Determine the (x, y) coordinate at the center of the cell enclosing the given text.  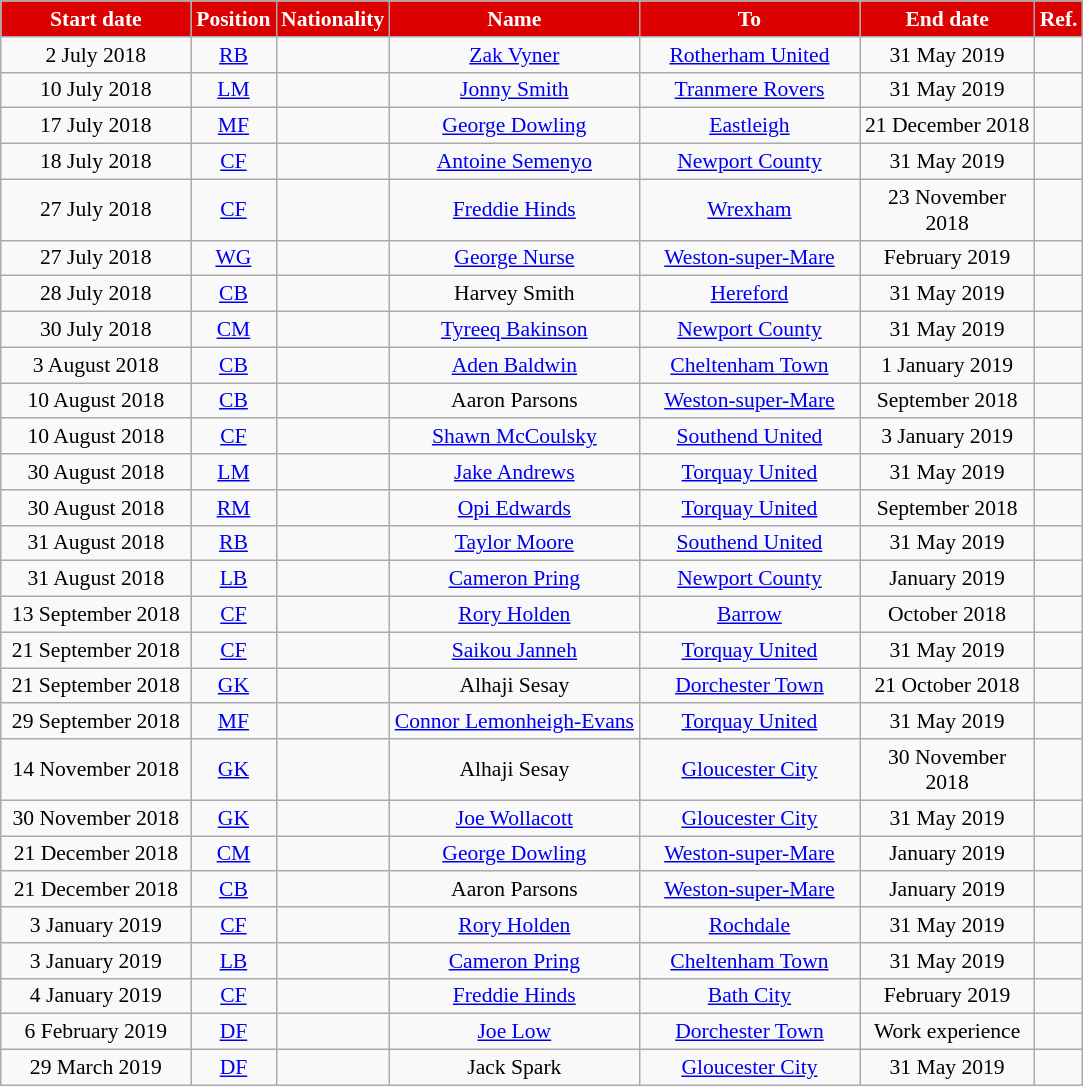
2 July 2018 (96, 55)
29 March 2019 (96, 1068)
Tyreeq Bakinson (514, 330)
1 January 2019 (948, 365)
Work experience (948, 1032)
Rochdale (749, 925)
George Nurse (514, 258)
13 September 2018 (96, 615)
Start date (96, 19)
Jake Andrews (514, 472)
10 July 2018 (96, 90)
Ref. (1059, 19)
Connor Lemonheigh-Evans (514, 722)
To (749, 19)
3 August 2018 (96, 365)
Rotherham United (749, 55)
6 February 2019 (96, 1032)
Jack Spark (514, 1068)
Tranmere Rovers (749, 90)
Wrexham (749, 210)
Saikou Janneh (514, 650)
Taylor Moore (514, 543)
30 July 2018 (96, 330)
Bath City (749, 996)
Position (234, 19)
28 July 2018 (96, 294)
Jonny Smith (514, 90)
23 November 2018 (948, 210)
Antoine Semenyo (514, 162)
29 September 2018 (96, 722)
21 October 2018 (948, 686)
Joe Wollacott (514, 818)
Shawn McCoulsky (514, 437)
Aden Baldwin (514, 365)
Zak Vyner (514, 55)
Barrow (749, 615)
Opi Edwards (514, 508)
Harvey Smith (514, 294)
Nationality (332, 19)
18 July 2018 (96, 162)
17 July 2018 (96, 126)
Joe Low (514, 1032)
4 January 2019 (96, 996)
Name (514, 19)
October 2018 (948, 615)
WG (234, 258)
14 November 2018 (96, 770)
End date (948, 19)
Eastleigh (749, 126)
RM (234, 508)
Hereford (749, 294)
